Return the [x, y] coordinate for the center point of the cell that contains the specified text.  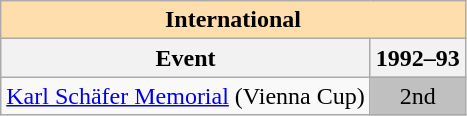
Karl Schäfer Memorial (Vienna Cup) [186, 96]
Event [186, 58]
1992–93 [418, 58]
2nd [418, 96]
International [234, 20]
